Detect which cell encompasses the target text, then output its [x, y] center coordinate. 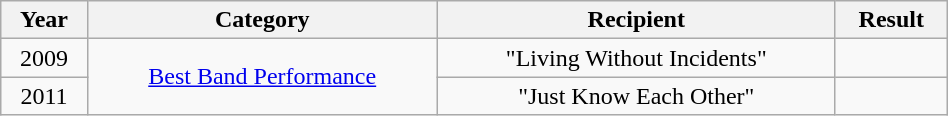
Category [262, 20]
"Living Without Incidents" [636, 58]
2011 [44, 96]
Best Band Performance [262, 77]
Result [891, 20]
Recipient [636, 20]
"Just Know Each Other" [636, 96]
Year [44, 20]
2009 [44, 58]
